From the cell containing the given text, extract its center point as [x, y] coordinate. 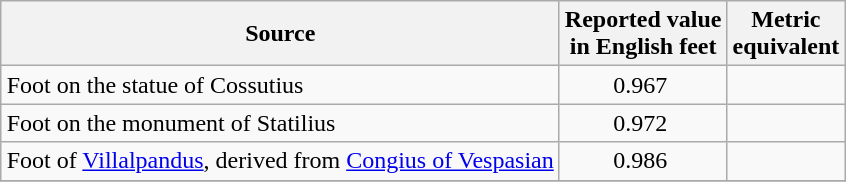
0.986 [643, 161]
0.972 [643, 123]
0.967 [643, 85]
Foot of Villalpandus, derived from Congius of Vespasian [280, 161]
Source [280, 34]
Foot on the statue of Cossutius [280, 85]
Reported valuein English feet [643, 34]
Metricequivalent [786, 34]
Foot on the monument of Statilius [280, 123]
